Return the [x, y] coordinate for the center point of the cell that contains the specified text.  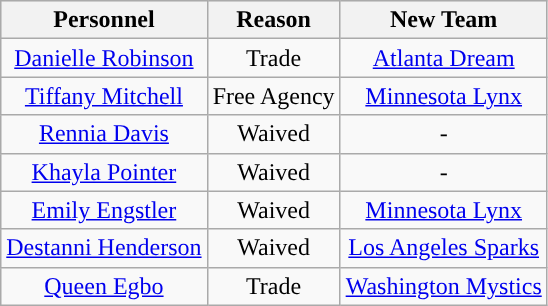
Personnel [104, 20]
Emily Engstler [104, 210]
Danielle Robinson [104, 58]
Tiffany Mitchell [104, 96]
Free Agency [274, 96]
Queen Egbo [104, 286]
Destanni Henderson [104, 248]
Atlanta Dream [444, 58]
Reason [274, 20]
Rennia Davis [104, 134]
Los Angeles Sparks [444, 248]
New Team [444, 20]
Washington Mystics [444, 286]
Khayla Pointer [104, 172]
